Detect which cell encompasses the target text, then output its (X, Y) center coordinate. 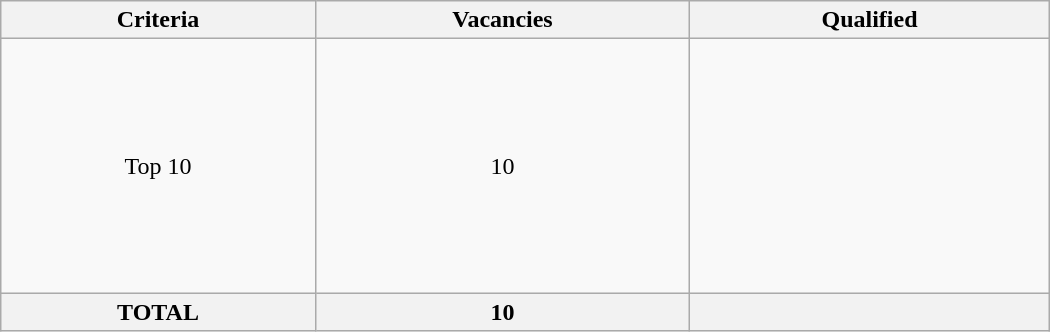
Qualified (870, 20)
TOTAL (158, 312)
Top 10 (158, 166)
Criteria (158, 20)
Vacancies (502, 20)
